For the text-containing cell, return its midpoint in [x, y] coordinate format. 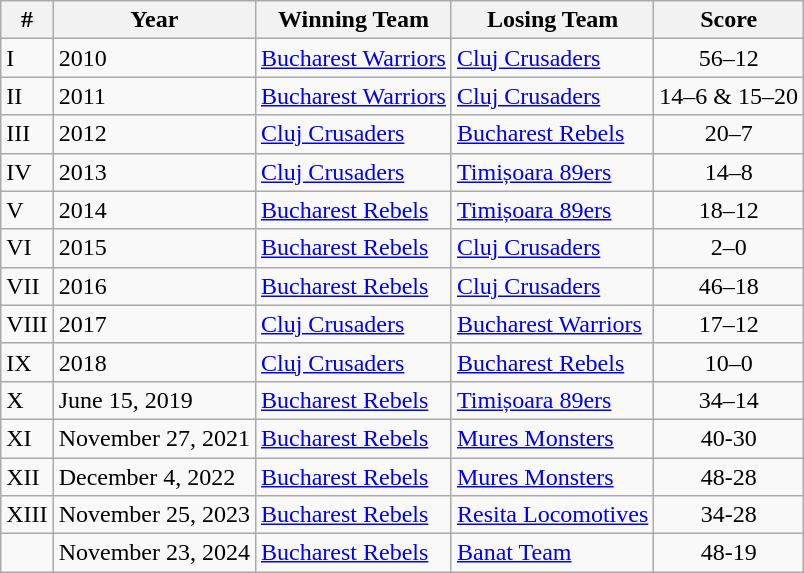
Losing Team [552, 20]
VI [27, 248]
November 25, 2023 [154, 515]
X [27, 400]
56–12 [729, 58]
November 23, 2024 [154, 553]
14–6 & 15–20 [729, 96]
Resita Locomotives [552, 515]
Year [154, 20]
XI [27, 438]
2018 [154, 362]
14–8 [729, 172]
10–0 [729, 362]
20–7 [729, 134]
VIII [27, 324]
November 27, 2021 [154, 438]
June 15, 2019 [154, 400]
2016 [154, 286]
2–0 [729, 248]
48-19 [729, 553]
18–12 [729, 210]
34–14 [729, 400]
2014 [154, 210]
2010 [154, 58]
IX [27, 362]
# [27, 20]
Score [729, 20]
XIII [27, 515]
VII [27, 286]
December 4, 2022 [154, 477]
2011 [154, 96]
46–18 [729, 286]
2012 [154, 134]
40-30 [729, 438]
2013 [154, 172]
17–12 [729, 324]
34-28 [729, 515]
III [27, 134]
Winning Team [353, 20]
2017 [154, 324]
2015 [154, 248]
IV [27, 172]
I [27, 58]
Banat Team [552, 553]
II [27, 96]
48-28 [729, 477]
V [27, 210]
XII [27, 477]
